Determine the (X, Y) coordinate at the center of the cell enclosing the given text.  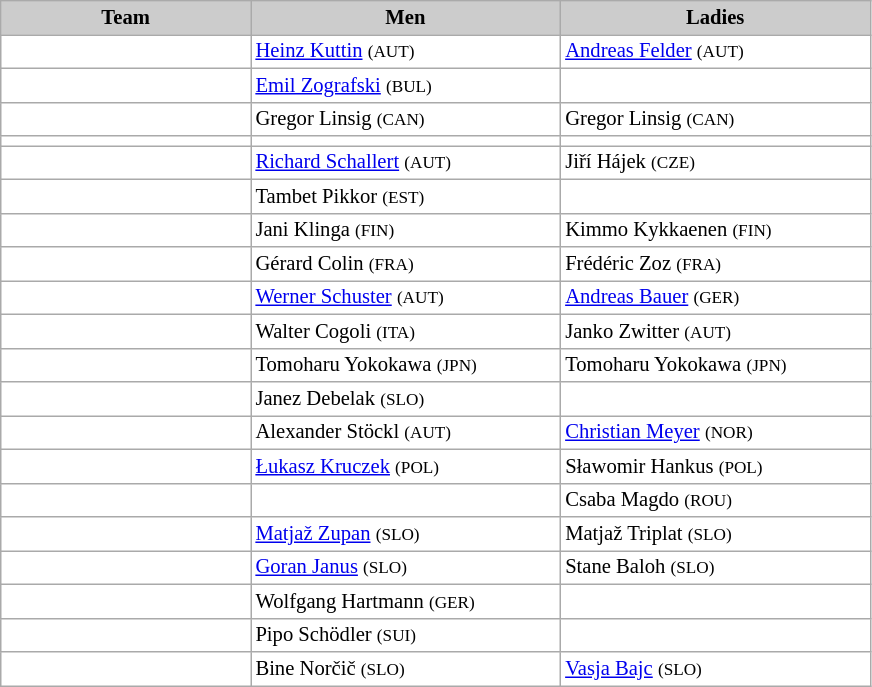
Emil Zografski (BUL) (405, 85)
Wolfgang Hartmann (GER) (405, 601)
Stane Baloh (SLO) (715, 567)
Richard Schallert (AUT) (405, 162)
Tambet Pikkor (EST) (405, 196)
Sławomir Hankus (POL) (715, 466)
Vasja Bajc (SLO) (715, 669)
Team (126, 17)
Walter Cogoli (ITA) (405, 331)
Frédéric Zoz (FRA) (715, 263)
Janez Debelak (SLO) (405, 399)
Heinz Kuttin (AUT) (405, 51)
Alexander Stöckl (AUT) (405, 432)
Jani Klinga (FIN) (405, 230)
Matjaž Triplat (SLO) (715, 533)
Jiří Hájek (CZE) (715, 162)
Matjaž Zupan (SLO) (405, 533)
Christian Meyer (NOR) (715, 432)
Kimmo Kykkaenen (FIN) (715, 230)
Janko Zwitter (AUT) (715, 331)
Werner Schuster (AUT) (405, 297)
Andreas Felder (AUT) (715, 51)
Csaba Magdo (ROU) (715, 500)
Bine Norčič (SLO) (405, 669)
Ladies (715, 17)
Men (405, 17)
Andreas Bauer (GER) (715, 297)
Goran Janus (SLO) (405, 567)
Pipo Schödler (SUI) (405, 635)
Gérard Colin (FRA) (405, 263)
Łukasz Kruczek (POL) (405, 466)
